Detect which cell encompasses the target text, then output its (x, y) center coordinate. 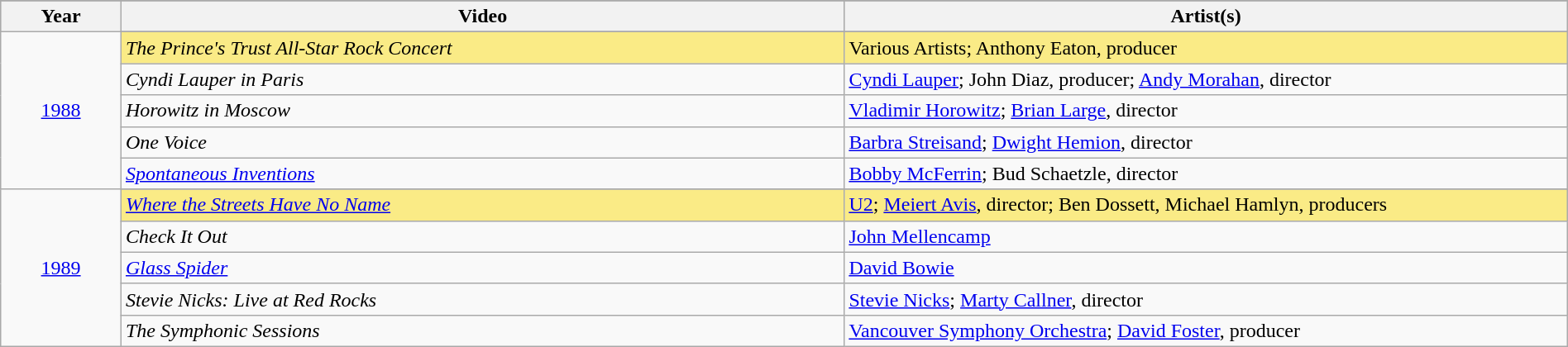
John Mellencamp (1206, 236)
Where the Streets Have No Name (482, 205)
1988 (61, 111)
Barbra Streisand; Dwight Hemion, director (1206, 142)
Bobby McFerrin; Bud Schaetzle, director (1206, 173)
Vancouver Symphony Orchestra; David Foster, producer (1206, 330)
Stevie Nicks: Live at Red Rocks (482, 299)
Video (482, 17)
Cyndi Lauper; John Diaz, producer; Andy Morahan, director (1206, 79)
One Voice (482, 142)
Year (61, 17)
Check It Out (482, 236)
U2; Meiert Avis, director; Ben Dossett, Michael Hamlyn, producers (1206, 205)
Spontaneous Inventions (482, 173)
Vladimir Horowitz; Brian Large, director (1206, 111)
Various Artists; Anthony Eaton, producer (1206, 48)
Artist(s) (1206, 17)
Glass Spider (482, 268)
The Symphonic Sessions (482, 330)
Horowitz in Moscow (482, 111)
David Bowie (1206, 268)
Cyndi Lauper in Paris (482, 79)
1989 (61, 268)
Stevie Nicks; Marty Callner, director (1206, 299)
The Prince's Trust All-Star Rock Concert (482, 48)
